Return the [x, y] coordinate for the center point of the cell that contains the specified text.  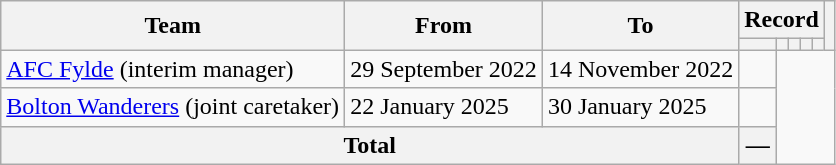
AFC Fylde (interim manager) [173, 69]
22 January 2025 [444, 107]
14 November 2022 [640, 69]
Total [370, 145]
From [444, 26]
To [640, 26]
Record [782, 20]
Team [173, 26]
Bolton Wanderers (joint caretaker) [173, 107]
— [758, 145]
29 September 2022 [444, 69]
30 January 2025 [640, 107]
